Return the (X, Y) coordinate for the center point of the cell that contains the specified text.  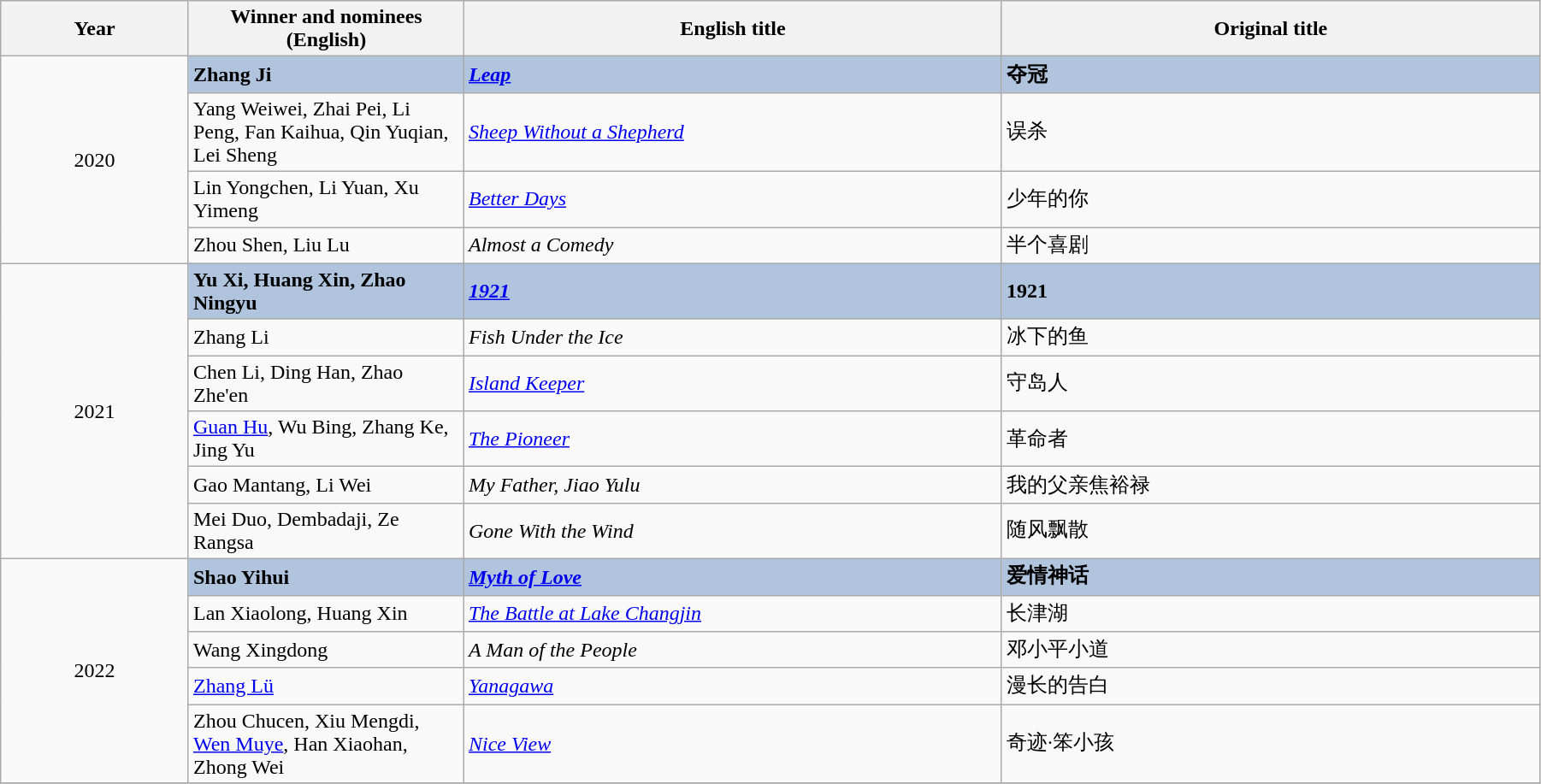
误杀 (1271, 132)
Fish Under the Ice (732, 337)
2022 (95, 670)
Zhou Chucen, Xiu Mengdi, Wen Muye, Han Xiaohan, Zhong Wei (326, 744)
Sheep Without a Shepherd (732, 132)
The Battle at Lake Changjin (732, 614)
半个喜剧 (1271, 246)
奇迹·笨小孩 (1271, 744)
Guan Hu, Wu Bing, Zhang Ke, Jing Yu (326, 439)
冰下的鱼 (1271, 337)
Yu Xi, Huang Xin, Zhao Ningyu (326, 291)
Gone With the Wind (732, 530)
Zhang Li (326, 337)
Zhang Ji (326, 75)
Chen Li, Ding Han, Zhao Zhe'en (326, 383)
Nice View (732, 744)
English title (732, 29)
长津湖 (1271, 614)
Island Keeper (732, 383)
2020 (95, 160)
Almost a Comedy (732, 246)
Better Days (732, 198)
Year (95, 29)
My Father, Jiao Yulu (732, 486)
漫长的告白 (1271, 686)
Original title (1271, 29)
Gao Mantang, Li Wei (326, 486)
Zhou Shen, Liu Lu (326, 246)
Lan Xiaolong, Huang Xin (326, 614)
Winner and nominees(English) (326, 29)
The Pioneer (732, 439)
2021 (95, 410)
Wang Xingdong (326, 650)
守岛人 (1271, 383)
Leap (732, 75)
Shao Yihui (326, 576)
爱情神话 (1271, 576)
革命者 (1271, 439)
少年的你 (1271, 198)
Zhang Lü (326, 686)
邓小平小道 (1271, 650)
Mei Duo, Dembadaji, Ze Rangsa (326, 530)
夺冠 (1271, 75)
随风飘散 (1271, 530)
我的父亲焦裕禄 (1271, 486)
Lin Yongchen, Li Yuan, Xu Yimeng (326, 198)
A Man of the People (732, 650)
Yanagawa (732, 686)
Yang Weiwei, Zhai Pei, Li Peng, Fan Kaihua, Qin Yuqian, Lei Sheng (326, 132)
Myth of Love (732, 576)
